Scan for the cell matching the given text and deliver its (x, y) coordinate at center. 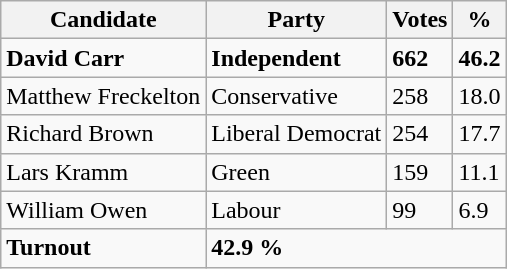
Green (296, 172)
Turnout (104, 248)
Votes (420, 20)
Candidate (104, 20)
42.9 % (356, 248)
18.0 (480, 96)
46.2 (480, 58)
Richard Brown (104, 134)
11.1 (480, 172)
David Carr (104, 58)
Conservative (296, 96)
Independent (296, 58)
Party (296, 20)
Lars Kramm (104, 172)
99 (420, 210)
159 (420, 172)
% (480, 20)
662 (420, 58)
Liberal Democrat (296, 134)
6.9 (480, 210)
Labour (296, 210)
17.7 (480, 134)
William Owen (104, 210)
254 (420, 134)
258 (420, 96)
Matthew Freckelton (104, 96)
